Locate the cell with the specified text and output its [x, y] center coordinate. 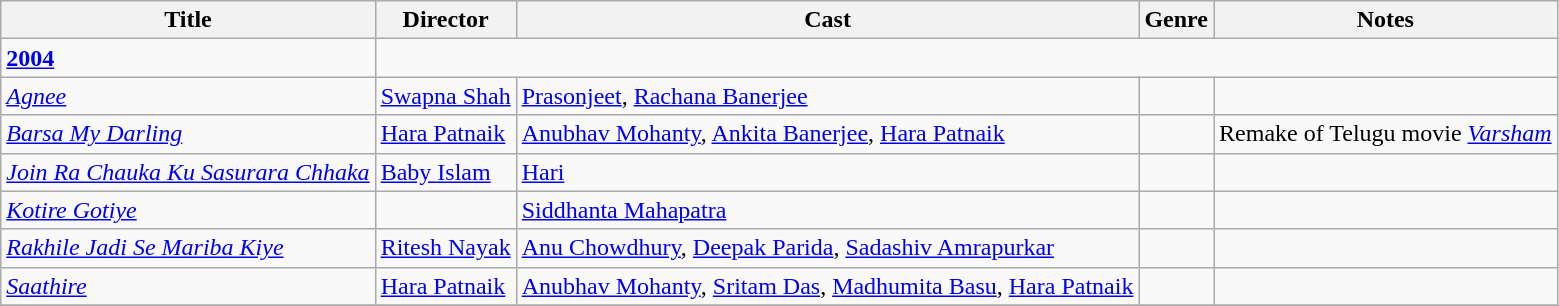
Genre [1176, 20]
Cast [828, 20]
Anubhav Mohanty, Sritam Das, Madhumita Basu, Hara Patnaik [828, 286]
Agnee [188, 96]
Ritesh Nayak [446, 248]
Saathire [188, 286]
Prasonjeet, Rachana Banerjee [828, 96]
Join Ra Chauka Ku Sasurara Chhaka [188, 172]
Director [446, 20]
Anu Chowdhury, Deepak Parida, Sadashiv Amrapurkar [828, 248]
Rakhile Jadi Se Mariba Kiye [188, 248]
Remake of Telugu movie Varsham [1386, 134]
Barsa My Darling [188, 134]
2004 [188, 58]
Anubhav Mohanty, Ankita Banerjee, Hara Patnaik [828, 134]
Hari [828, 172]
Title [188, 20]
Kotire Gotiye [188, 210]
Notes [1386, 20]
Baby Islam [446, 172]
Swapna Shah [446, 96]
Siddhanta Mahapatra [828, 210]
